Scan for the cell matching the given text and deliver its [x, y] coordinate at center. 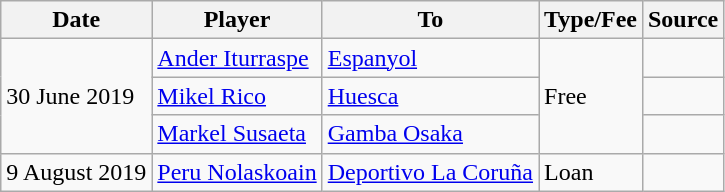
Source [682, 20]
Player [237, 20]
Gamba Osaka [430, 134]
Huesca [430, 96]
Type/Fee [591, 20]
Mikel Rico [237, 96]
Markel Susaeta [237, 134]
Free [591, 96]
Peru Nolaskoain [237, 172]
Loan [591, 172]
9 August 2019 [76, 172]
Deportivo La Coruña [430, 172]
Espanyol [430, 58]
Date [76, 20]
To [430, 20]
Ander Iturraspe [237, 58]
30 June 2019 [76, 96]
